For the text-containing cell, return its midpoint in [X, Y] coordinate format. 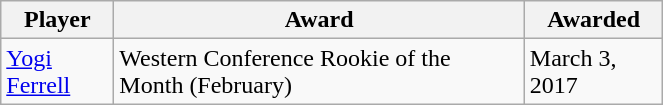
Award [319, 20]
Player [58, 20]
Awarded [594, 20]
Yogi Ferrell [58, 72]
Western Conference Rookie of the Month (February) [319, 72]
March 3, 2017 [594, 72]
